Locate the cell with the specified text and output its (x, y) center coordinate. 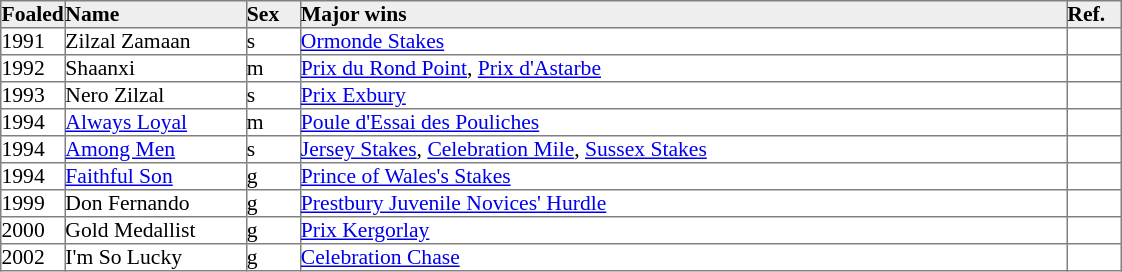
Celebration Chase (683, 258)
Shaanxi (156, 68)
Prix Kergorlay (683, 230)
Prince of Wales's Stakes (683, 176)
Always Loyal (156, 122)
Prix du Rond Point, Prix d'Astarbe (683, 68)
1992 (33, 68)
Major wins (683, 14)
Zilzal Zamaan (156, 42)
Prix Exbury (683, 96)
Ref. (1094, 14)
1999 (33, 204)
Jersey Stakes, Celebration Mile, Sussex Stakes (683, 150)
Poule d'Essai des Pouliches (683, 122)
2002 (33, 258)
Name (156, 14)
Among Men (156, 150)
Nero Zilzal (156, 96)
Don Fernando (156, 204)
1991 (33, 42)
1993 (33, 96)
Prestbury Juvenile Novices' Hurdle (683, 204)
Ormonde Stakes (683, 42)
Foaled (33, 14)
2000 (33, 230)
I'm So Lucky (156, 258)
Gold Medallist (156, 230)
Faithful Son (156, 176)
Sex (273, 14)
